Locate the cell with the specified text and output its (X, Y) center coordinate. 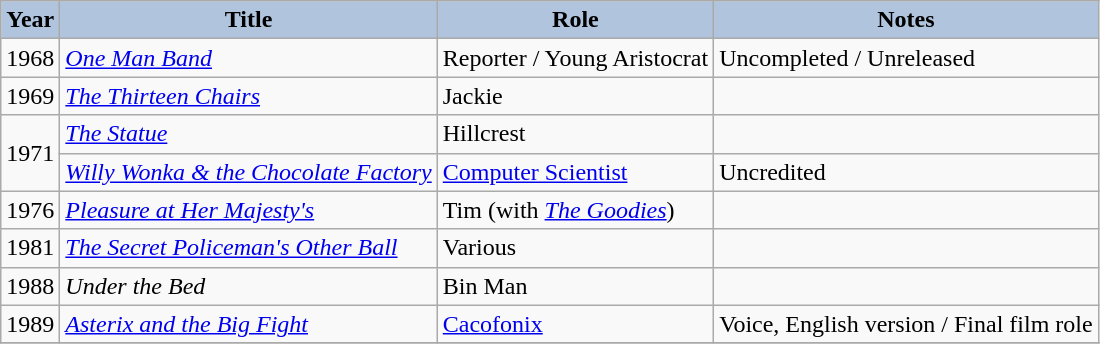
1976 (30, 210)
Hillcrest (575, 134)
1968 (30, 58)
Asterix and the Big Fight (248, 324)
Role (575, 20)
Title (248, 20)
1971 (30, 153)
Uncompleted / Unreleased (906, 58)
One Man Band (248, 58)
Cacofonix (575, 324)
Year (30, 20)
Notes (906, 20)
Uncredited (906, 172)
Various (575, 248)
The Statue (248, 134)
Tim (with The Goodies) (575, 210)
1988 (30, 286)
Jackie (575, 96)
Willy Wonka & the Chocolate Factory (248, 172)
Computer Scientist (575, 172)
Pleasure at Her Majesty's (248, 210)
The Secret Policeman's Other Ball (248, 248)
Voice, English version / Final film role (906, 324)
The Thirteen Chairs (248, 96)
Reporter / Young Aristocrat (575, 58)
1969 (30, 96)
1981 (30, 248)
1989 (30, 324)
Under the Bed (248, 286)
Bin Man (575, 286)
